Output the (X, Y) coordinate of the center of the cell containing the given text.  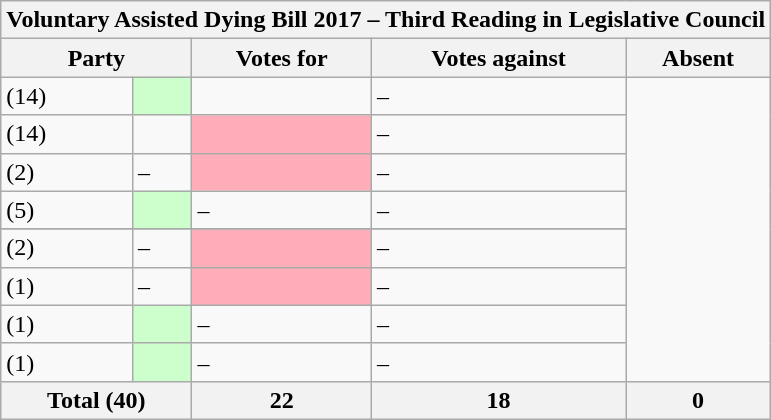
Party (96, 58)
22 (282, 400)
0 (698, 400)
Voluntary Assisted Dying Bill 2017 – Third Reading in Legislative Council (386, 20)
Votes against (498, 58)
(5) (67, 210)
18 (498, 400)
Total (40) (96, 400)
Votes for (282, 58)
Absent (698, 58)
